Scan for the cell matching the given text and deliver its (x, y) coordinate at center. 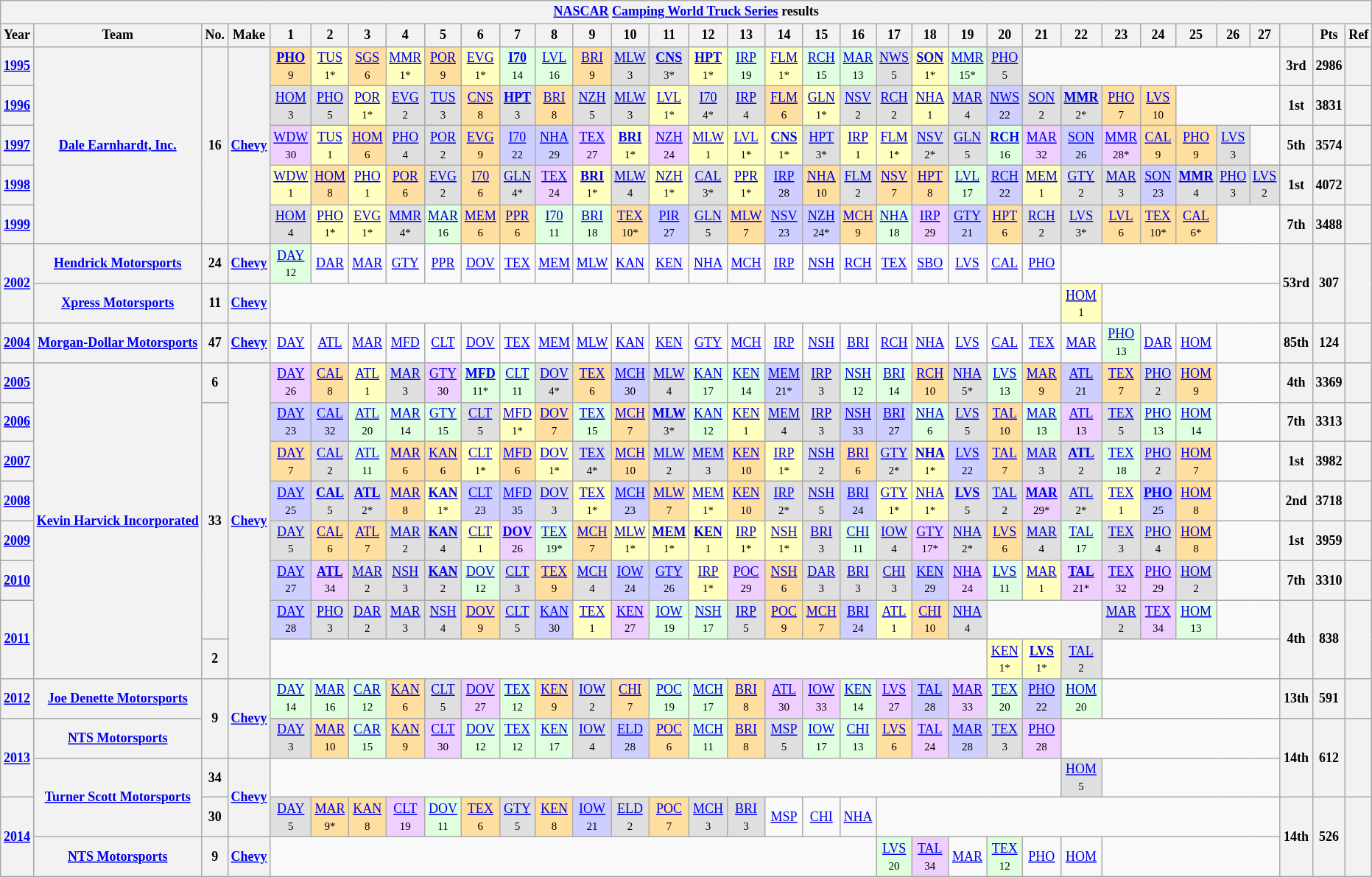
Joe Denette Motorsports (118, 699)
PHO25 (1158, 501)
Hendrick Motorsports (118, 264)
MCH10 (630, 462)
MMR4 (1196, 185)
DAY (291, 343)
CHI7 (630, 699)
CLT11 (517, 382)
1 (291, 35)
CLT1 (480, 540)
POC9 (784, 619)
WDW1 (291, 185)
4 (405, 35)
PHO22 (1042, 699)
KEN29 (929, 580)
NHA5* (968, 382)
3 (367, 35)
TUS3 (443, 106)
HPT6 (1005, 225)
CAL5 (330, 501)
TEX34 (1158, 619)
WDW30 (291, 145)
GTY17* (929, 540)
PIR27 (669, 225)
CAL3* (708, 185)
NWS22 (1005, 106)
DOV1* (555, 462)
Year (18, 35)
I7022 (517, 145)
GTY2 (1081, 185)
FLM6 (784, 106)
IRP4 (745, 106)
GLN4* (517, 185)
MAR10 (330, 739)
NSV2 (858, 106)
IRP2* (784, 501)
PHO28 (1042, 739)
TAL24 (929, 739)
CNS8 (480, 106)
ATL2 (1081, 462)
HPT3 (517, 106)
LVS27 (894, 699)
SON1* (929, 66)
27 (1265, 35)
Morgan-Dollar Motorsports (118, 343)
TEX4* (592, 462)
2013 (18, 758)
CHI3 (894, 580)
NSV7 (894, 185)
25 (1196, 35)
MEM6 (480, 225)
MFD (405, 343)
NHA6 (929, 422)
LVL16 (555, 66)
2986 (1329, 66)
DAY26 (291, 382)
5 (443, 35)
2006 (18, 422)
GTY1* (894, 501)
IOW17 (821, 739)
MAR29* (1042, 501)
PHO1 (367, 185)
DOV26 (517, 540)
HOM1 (1081, 303)
NSH4 (443, 619)
NZH24 (669, 145)
612 (1329, 758)
ATL7 (367, 540)
MEM4 (784, 422)
CAL2 (330, 462)
MAR1 (1042, 580)
TEX15 (592, 422)
ATL30 (784, 699)
BRI27 (894, 422)
DOV4* (555, 382)
POR1* (367, 106)
LVS2 (1265, 185)
GTY5 (517, 817)
KAN1* (443, 501)
HPT1* (708, 66)
POR6 (405, 185)
TUS1* (330, 66)
CNS3* (669, 66)
SON2 (1042, 106)
KEN27 (630, 619)
HOM20 (1081, 699)
GLN1* (821, 106)
POC6 (669, 739)
21 (1042, 35)
HPT8 (929, 185)
NZH5 (592, 106)
LVS1* (1042, 659)
POR9 (443, 66)
HOM4 (291, 225)
DAY27 (291, 580)
CAL8 (330, 382)
LVS13 (1005, 382)
3488 (1329, 225)
MEM3 (708, 462)
SON23 (1158, 185)
IOW33 (821, 699)
HOM14 (1196, 422)
GTY30 (443, 382)
MEM1 (1042, 185)
MMR28* (1121, 145)
I706 (480, 185)
DOV27 (480, 699)
19 (968, 35)
LVL6 (1121, 225)
NHA4 (968, 619)
TAL21* (1081, 580)
EVG9 (480, 145)
TEX5 (1121, 422)
KAN12 (708, 422)
Dale Earnhardt, Inc. (118, 145)
MLW1 (708, 145)
MAR14 (405, 422)
MLW1* (630, 540)
Pts (1329, 35)
MMR2* (1081, 106)
14 (784, 35)
PHO1* (330, 225)
BRI6 (858, 462)
IOW24 (630, 580)
13th (1296, 699)
DAY14 (291, 699)
85th (1296, 343)
ELD2 (630, 817)
TEX32 (1121, 580)
NSH6 (784, 580)
MCH17 (708, 699)
DOV3 (555, 501)
POC29 (745, 580)
MFD6 (517, 462)
ATL (330, 343)
NSH3 (405, 580)
GTY21 (968, 225)
SBO (929, 264)
KAN4 (443, 540)
47 (215, 343)
CLT3 (517, 580)
MCH30 (630, 382)
HOM2 (1196, 580)
MLW3* (669, 422)
BRI9 (592, 66)
22 (1081, 35)
1998 (18, 185)
MCH3 (708, 817)
2nd (1296, 501)
MFD1* (517, 422)
3rd (1296, 66)
NSH5 (821, 501)
HOM13 (1196, 619)
TAL28 (929, 699)
TAL17 (1081, 540)
CLT30 (443, 739)
NHA1 (929, 106)
1996 (18, 106)
CHI13 (858, 739)
POC7 (669, 817)
PPR1* (745, 185)
LVS10 (1158, 106)
CHI11 (858, 540)
NZH1* (669, 185)
2007 (18, 462)
2008 (18, 501)
MMR15* (968, 66)
MFD11* (480, 382)
CHI10 (929, 619)
3959 (1329, 540)
TEX1* (592, 501)
MCH4 (592, 580)
307 (1329, 283)
DAY28 (291, 619)
LVS3* (1081, 225)
IOW2 (592, 699)
NSV2* (929, 145)
DOV11 (443, 817)
ATL21 (1081, 382)
MAR9* (330, 817)
13 (745, 35)
NSH33 (858, 422)
KEN1* (1005, 659)
Xpress Motorsports (118, 303)
KAN8 (367, 817)
18 (929, 35)
MCH23 (630, 501)
HOM3 (291, 106)
MEM21* (784, 382)
I704* (708, 106)
LVS3 (1233, 145)
TEX9 (555, 580)
8 (555, 35)
NSH1* (784, 540)
MLW2 (669, 462)
53rd (1296, 283)
GTY15 (443, 422)
I7011 (555, 225)
DAR2 (367, 619)
NSH17 (708, 619)
3982 (1329, 462)
HOM7 (1196, 462)
526 (1329, 837)
TEX18 (1121, 462)
CAL6* (1196, 225)
23 (1121, 35)
KAN9 (405, 739)
3718 (1329, 501)
POR2 (443, 145)
2012 (18, 699)
DOV7 (555, 422)
NHA2* (968, 540)
LVS22 (968, 462)
GTY26 (669, 580)
LVS20 (894, 857)
TEX20 (1005, 699)
CLT1* (480, 462)
RCH16 (1005, 145)
CAL32 (330, 422)
3310 (1329, 580)
MCH11 (708, 739)
IOW19 (669, 619)
KAN17 (708, 382)
2010 (18, 580)
MCH9 (858, 225)
GTY2* (894, 462)
ELD28 (630, 739)
2002 (18, 283)
CAR15 (367, 739)
TAL10 (1005, 422)
TEX24 (555, 185)
MMR1* (405, 66)
HOM5 (1081, 778)
NHA10 (821, 185)
CAL9 (1158, 145)
DAY3 (291, 739)
15 (821, 35)
TAL34 (929, 857)
838 (1329, 639)
IRP1 (858, 145)
HOM9 (1196, 382)
POC19 (669, 699)
IRP5 (745, 619)
PHO7 (1121, 106)
3313 (1329, 422)
KEN17 (555, 739)
KEN9 (555, 699)
26 (1233, 35)
CLT23 (480, 501)
1997 (18, 145)
17 (894, 35)
CLT (443, 343)
Make (249, 35)
TEX27 (592, 145)
HPT3* (821, 145)
MAR8 (405, 501)
KAN2 (443, 580)
CNS1* (784, 145)
NSV23 (784, 225)
33 (215, 521)
IRP29 (929, 225)
PHO29 (1158, 580)
Ref (1359, 35)
MAR32 (1042, 145)
LVS11 (1005, 580)
TAL7 (1005, 462)
2005 (18, 382)
NWS5 (894, 66)
IOW21 (592, 817)
MFD35 (517, 501)
MAR6 (405, 462)
NHA29 (555, 145)
Kevin Harvick Incorporated (118, 520)
MAR28 (968, 739)
RCH10 (929, 382)
KEN8 (555, 817)
591 (1329, 699)
MSP (784, 817)
NSH2 (821, 462)
BRI18 (592, 225)
30 (215, 817)
No. (215, 35)
CAL6 (330, 540)
12 (708, 35)
TEX7 (1121, 382)
3574 (1329, 145)
KAN30 (555, 619)
DAY23 (291, 422)
I7014 (517, 66)
DAY12 (291, 264)
NHA18 (894, 225)
DAY7 (291, 462)
TEX19* (555, 540)
MAR9 (1042, 382)
DAY25 (291, 501)
34 (215, 778)
2011 (18, 639)
124 (1329, 343)
BRI14 (894, 382)
SGS6 (367, 66)
BRI (858, 343)
3831 (1329, 106)
5th (1296, 145)
LVL17 (968, 185)
7 (517, 35)
IRP28 (784, 185)
MMR4* (405, 225)
SON26 (1081, 145)
20 (1005, 35)
ATL13 (1081, 422)
Turner Scott Motorsports (118, 797)
3369 (1329, 382)
MSP5 (784, 739)
2014 (18, 837)
CLT19 (405, 817)
ATL34 (330, 580)
DOV9 (480, 619)
HOM6 (367, 145)
NHA24 (968, 580)
ATL20 (367, 422)
1995 (18, 66)
TUS1 (330, 145)
PPR6 (517, 225)
NASCAR Camping World Truck Series results (686, 12)
RCH22 (1005, 185)
ATL11 (367, 462)
4072 (1329, 185)
FLM2 (858, 185)
IRP19 (745, 66)
Team (118, 35)
2004 (18, 343)
10 (630, 35)
DAR3 (821, 580)
NZH24* (821, 225)
CAR12 (367, 699)
PPR (443, 264)
1999 (18, 225)
NSH12 (858, 382)
2009 (18, 540)
CHI (821, 817)
RCH15 (821, 66)
MAR33 (968, 699)
